Pinpoint the cell where the given text exists, returning its (x, y) midpoint coordinate. 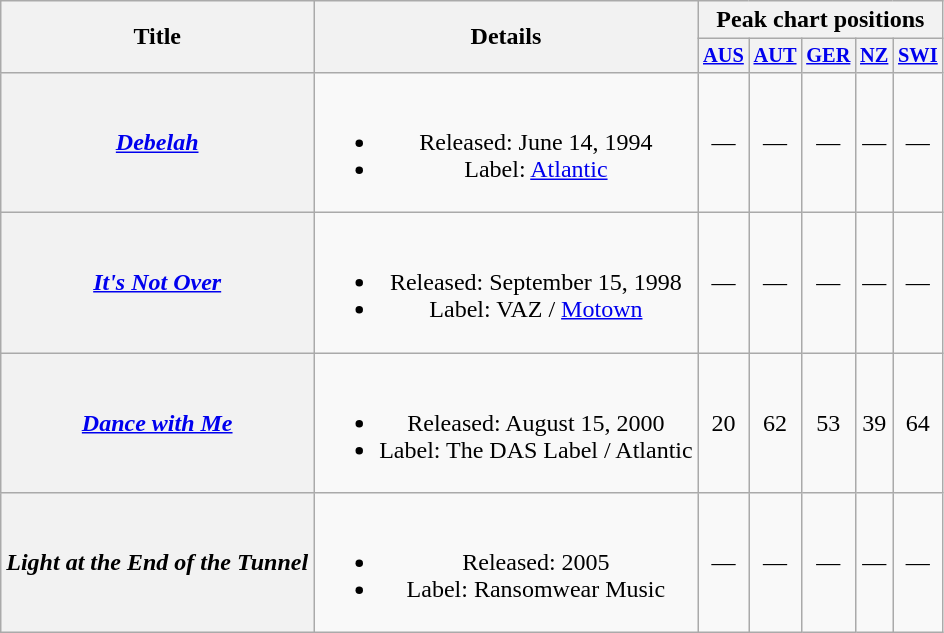
20 (723, 423)
Released: June 14, 1994Label: Atlantic (506, 142)
53 (828, 423)
Details (506, 37)
Released: September 15, 1998Label: VAZ / Motown (506, 283)
64 (918, 423)
39 (874, 423)
AUT (776, 56)
Light at the End of the Tunnel (158, 563)
NZ (874, 56)
Title (158, 37)
AUS (723, 56)
Debelah (158, 142)
SWI (918, 56)
It's Not Over (158, 283)
Released: 2005Label: Ransomwear Music (506, 563)
Released: August 15, 2000Label: The DAS Label / Atlantic (506, 423)
GER (828, 56)
62 (776, 423)
Peak chart positions (820, 20)
Dance with Me (158, 423)
